Return [X, Y] of the center of cell containing provided text 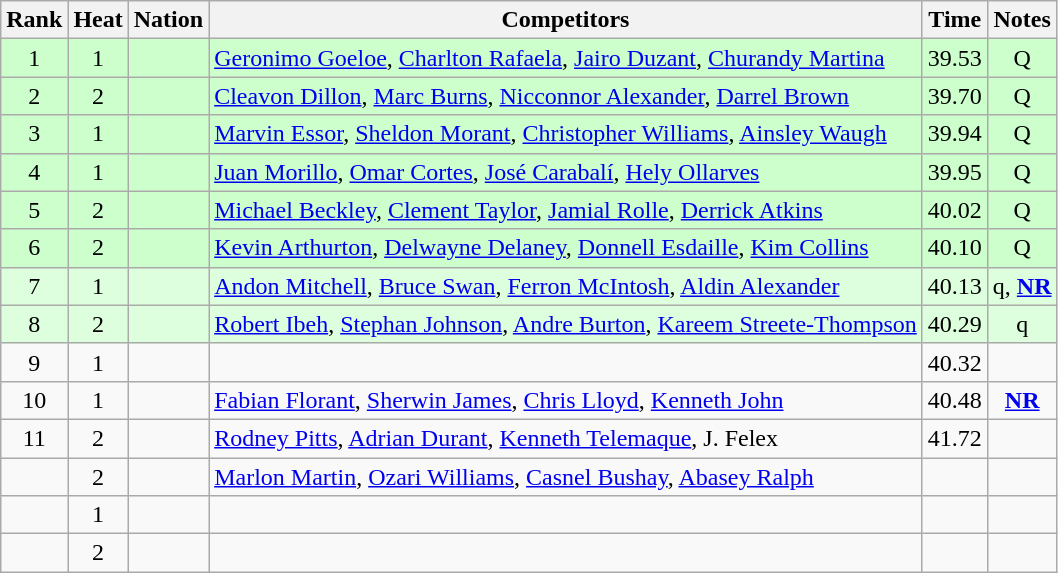
39.53 [954, 58]
Competitors [566, 20]
9 [34, 362]
40.48 [954, 400]
Time [954, 20]
Marvin Essor, Sheldon Morant, Christopher Williams, Ainsley Waugh [566, 134]
NR [1022, 400]
q, NR [1022, 286]
40.02 [954, 210]
Notes [1022, 20]
Rank [34, 20]
10 [34, 400]
Michael Beckley, Clement Taylor, Jamial Rolle, Derrick Atkins [566, 210]
39.95 [954, 172]
11 [34, 438]
5 [34, 210]
Geronimo Goeloe, Charlton Rafaela, Jairo Duzant, Churandy Martina [566, 58]
3 [34, 134]
41.72 [954, 438]
40.32 [954, 362]
Cleavon Dillon, Marc Burns, Nicconnor Alexander, Darrel Brown [566, 96]
Robert Ibeh, Stephan Johnson, Andre Burton, Kareem Streete-Thompson [566, 324]
4 [34, 172]
8 [34, 324]
q [1022, 324]
Fabian Florant, Sherwin James, Chris Lloyd, Kenneth John [566, 400]
Kevin Arthurton, Delwayne Delaney, Donnell Esdaille, Kim Collins [566, 248]
Heat [98, 20]
Nation [168, 20]
40.13 [954, 286]
39.94 [954, 134]
Andon Mitchell, Bruce Swan, Ferron McIntosh, Aldin Alexander [566, 286]
Rodney Pitts, Adrian Durant, Kenneth Telemaque, J. Felex [566, 438]
39.70 [954, 96]
Juan Morillo, Omar Cortes, José Carabalí, Hely Ollarves [566, 172]
6 [34, 248]
40.29 [954, 324]
Marlon Martin, Ozari Williams, Casnel Bushay, Abasey Ralph [566, 477]
40.10 [954, 248]
7 [34, 286]
